Identify which cell holds the provided text, then report its [x, y] central coordinate. 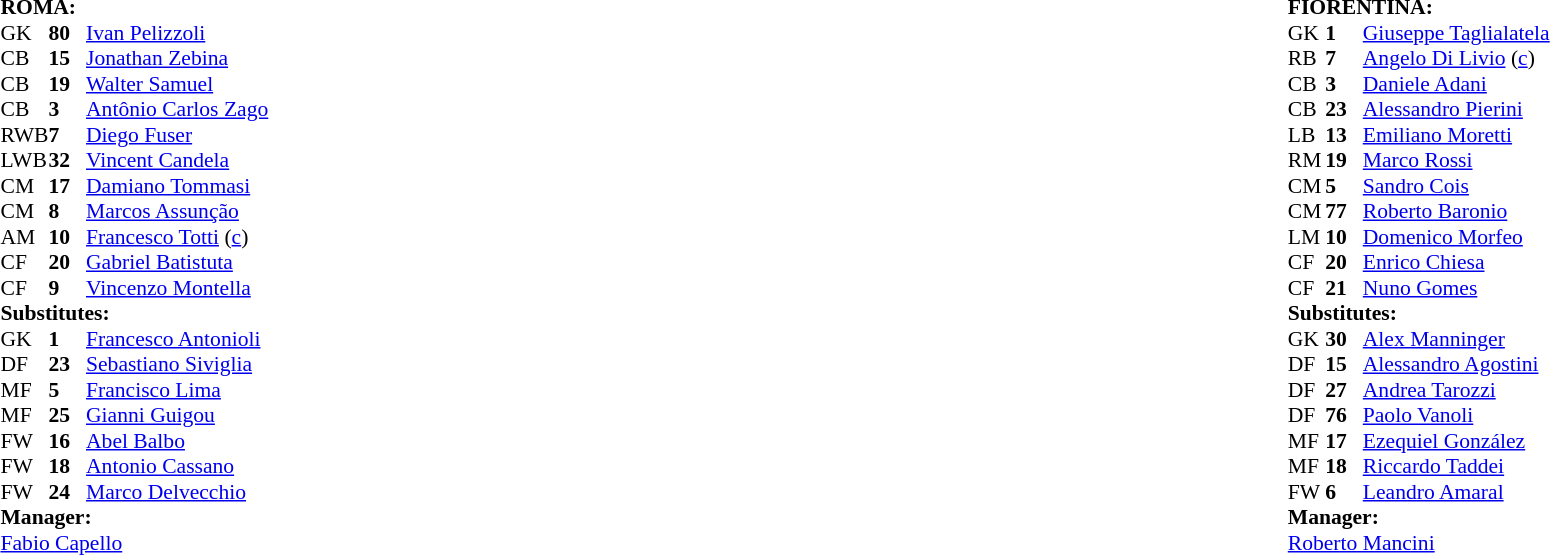
Roberto Baronio [1456, 211]
Francisco Lima [177, 390]
LM [1307, 237]
LWB [24, 161]
Ivan Pelizzoli [177, 33]
8 [67, 211]
6 [1344, 492]
21 [1344, 288]
Sandro Cois [1456, 186]
24 [67, 492]
Enrico Chiesa [1456, 263]
RWB [24, 135]
Francesco Antonioli [177, 339]
RM [1307, 161]
Damiano Tommasi [177, 186]
Leandro Amaral [1456, 492]
Riccardo Taddei [1456, 467]
Gabriel Batistuta [177, 263]
Emiliano Moretti [1456, 135]
Ezequiel González [1456, 441]
Domenico Morfeo [1456, 237]
Alessandro Agostini [1456, 365]
Nuno Gomes [1456, 288]
Vincent Candela [177, 161]
Vincenzo Montella [177, 288]
9 [67, 288]
AM [24, 237]
13 [1344, 135]
RB [1307, 59]
Walter Samuel [177, 84]
Antônio Carlos Zago [177, 109]
Francesco Totti (c) [177, 237]
Antonio Cassano [177, 467]
Daniele Adani [1456, 84]
Alex Manninger [1456, 339]
Gianni Guigou [177, 415]
77 [1344, 211]
Marco Delvecchio [177, 492]
16 [67, 441]
Angelo Di Livio (c) [1456, 59]
32 [67, 161]
Giuseppe Taglialatela [1456, 33]
76 [1344, 415]
30 [1344, 339]
Marcos Assunção [177, 211]
25 [67, 415]
Paolo Vanoli [1456, 415]
27 [1344, 390]
Sebastiano Siviglia [177, 365]
LB [1307, 135]
Marco Rossi [1456, 161]
Andrea Tarozzi [1456, 390]
Diego Fuser [177, 135]
Abel Balbo [177, 441]
Jonathan Zebina [177, 59]
80 [67, 33]
Alessandro Pierini [1456, 109]
